Search for the cell housing the specified text and yield its [x, y] center coordinate. 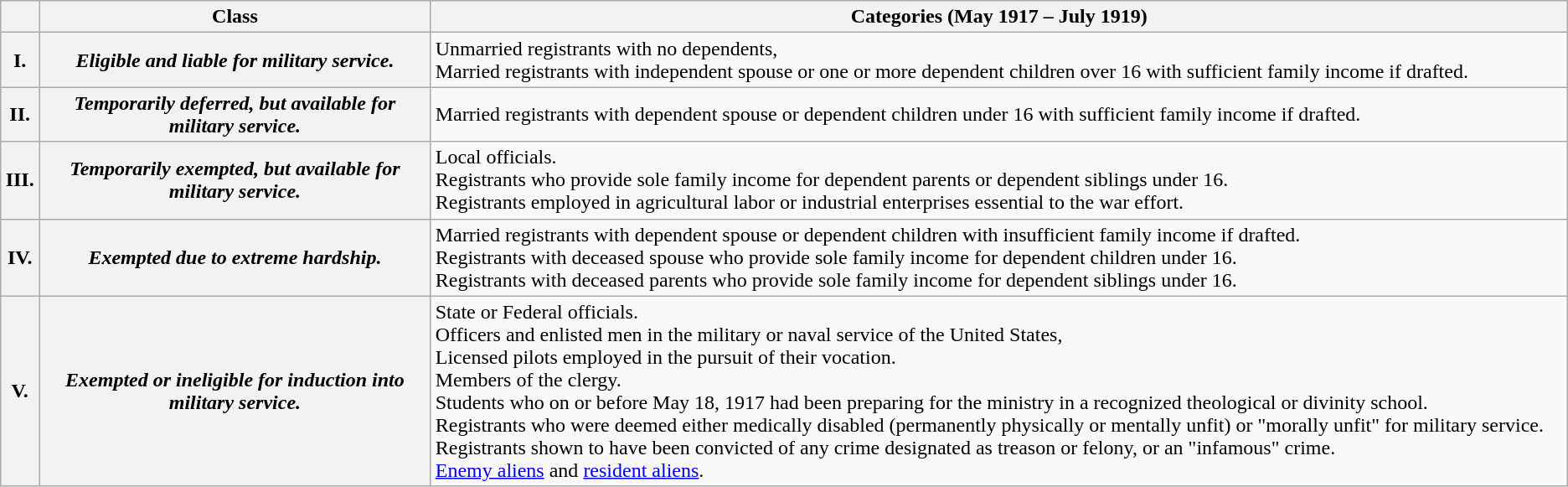
Class [235, 17]
Eligible and liable for military service. [235, 60]
III. [20, 180]
V. [20, 391]
Temporarily exempted, but available for military service. [235, 180]
Married registrants with dependent spouse or dependent children under 16 with sufficient family income if drafted. [998, 114]
I. [20, 60]
Exempted due to extreme hardship. [235, 257]
Exempted or ineligible for induction into military service. [235, 391]
Temporarily deferred, but available for military service. [235, 114]
Categories (May 1917 – July 1919) [998, 17]
IV. [20, 257]
II. [20, 114]
